Extract the [X, Y] coordinate from the center of the cell holding the provided text.  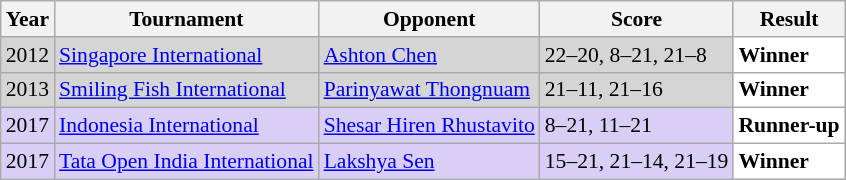
Lakshya Sen [430, 162]
Tata Open India International [186, 162]
Opponent [430, 19]
Indonesia International [186, 126]
Smiling Fish International [186, 90]
21–11, 21–16 [637, 90]
Result [788, 19]
2013 [28, 90]
Tournament [186, 19]
Score [637, 19]
Ashton Chen [430, 55]
2012 [28, 55]
Parinyawat Thongnuam [430, 90]
15–21, 21–14, 21–19 [637, 162]
Shesar Hiren Rhustavito [430, 126]
8–21, 11–21 [637, 126]
Year [28, 19]
22–20, 8–21, 21–8 [637, 55]
Singapore International [186, 55]
Runner-up [788, 126]
